Search for the cell housing the specified text and yield its (X, Y) center coordinate. 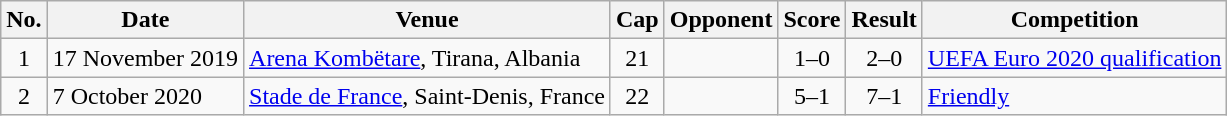
No. (24, 20)
5–1 (812, 96)
UEFA Euro 2020 qualification (1074, 58)
22 (637, 96)
Cap (637, 20)
2–0 (884, 58)
7 October 2020 (145, 96)
Friendly (1074, 96)
Stade de France, Saint-Denis, France (428, 96)
2 (24, 96)
17 November 2019 (145, 58)
Venue (428, 20)
21 (637, 58)
Score (812, 20)
7–1 (884, 96)
1 (24, 58)
Date (145, 20)
Opponent (721, 20)
Arena Kombëtare, Tirana, Albania (428, 58)
Result (884, 20)
1–0 (812, 58)
Competition (1074, 20)
